Return (x, y) of the center of cell containing provided text 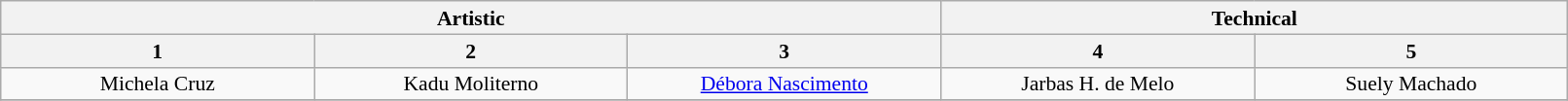
Artistic (471, 17)
5 (1411, 50)
Technical (1255, 17)
1 (158, 50)
Suely Machado (1411, 84)
Michela Cruz (158, 84)
Débora Nascimento (784, 84)
Kadu Moliterno (471, 84)
3 (784, 50)
4 (1098, 50)
2 (471, 50)
Jarbas H. de Melo (1098, 84)
